Find where the given text appears and provide that cell's center as (X, Y) coordinate. 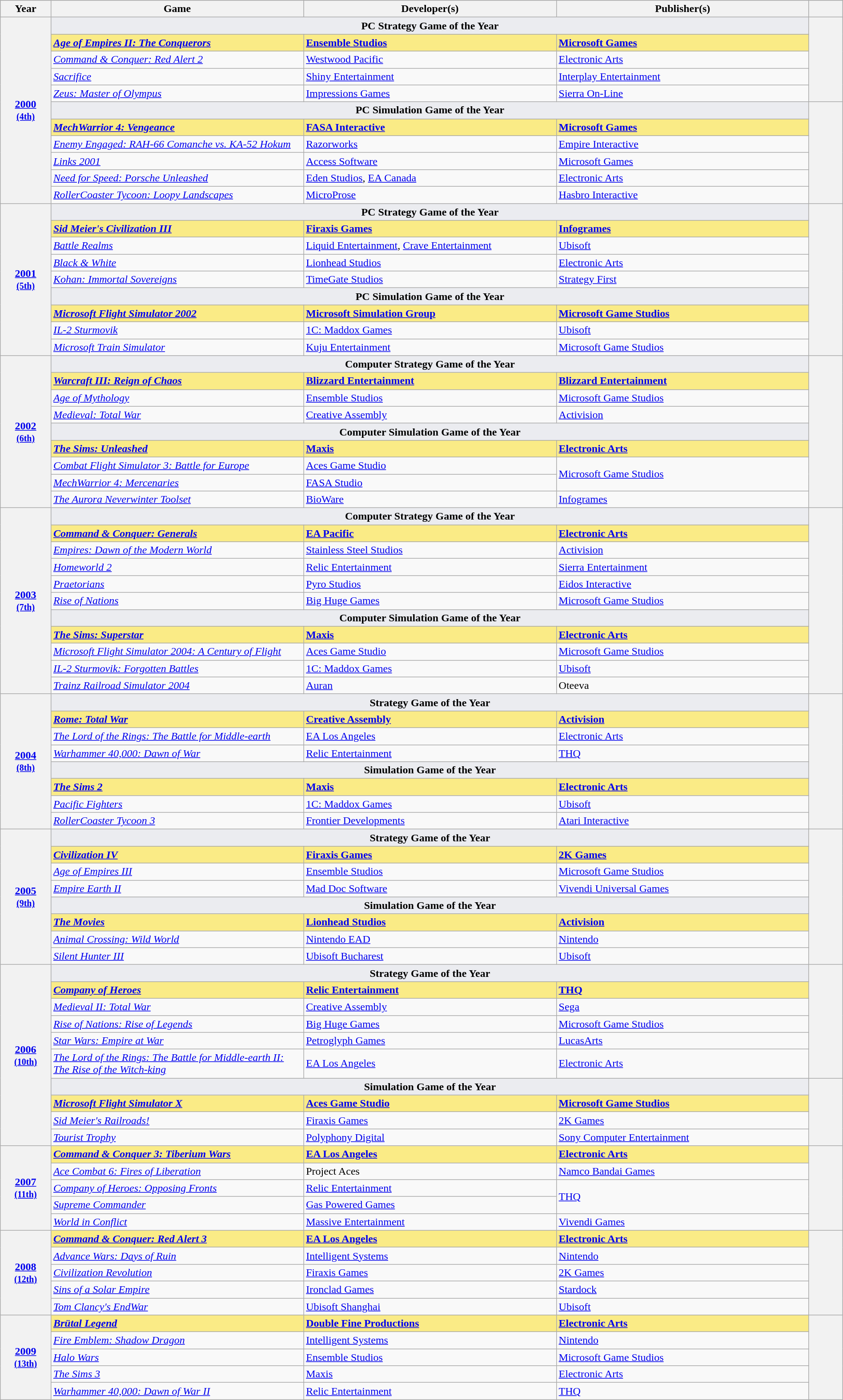
The Lord of the Rings: The Battle for Middle-earth II: The Rise of the Witch-king (177, 1064)
Westwood Pacific (430, 60)
Auran (430, 685)
Age of Empires III (177, 872)
Empire Earth II (177, 888)
Eden Studios, EA Canada (430, 178)
MechWarrior 4: Mercenaries (177, 482)
Hasbro Interactive (682, 195)
Command & Conquer: Red Alert 2 (177, 60)
Advance Wars: Days of Ruin (177, 1256)
2009 (13th) (26, 1357)
Namco Bandai Games (682, 1171)
Sierra Entertainment (682, 567)
Ubisoft Shanghai (430, 1306)
Microsoft Simulation Group (430, 313)
Fire Emblem: Shadow Dragon (177, 1340)
Battle Realms (177, 246)
Brütal Legend (177, 1324)
Tom Clancy's EndWar (177, 1306)
The Sims 3 (177, 1374)
The Aurora Neverwinter Toolset (177, 500)
2003 (7th) (26, 601)
Rome: Total War (177, 719)
Liquid Entertainment, Crave Entertainment (430, 246)
Sid Meier's Railroads! (177, 1120)
Sacrifice (177, 76)
The Movies (177, 922)
Oteeva (682, 685)
Warhammer 40,000: Dawn of War (177, 753)
Tourist Trophy (177, 1137)
Rise of Nations (177, 601)
Strategy First (682, 280)
Shiny Entertainment (430, 76)
Silent Hunter III (177, 956)
Eidos Interactive (682, 584)
Sins of a Solar Empire (177, 1289)
Ironclad Games (430, 1289)
The Lord of the Rings: The Battle for Middle-earth (177, 736)
Vivendi Games (682, 1222)
Double Fine Productions (430, 1324)
Atari Interactive (682, 821)
Nintendo EAD (430, 939)
Project Aces (430, 1171)
Microsoft Flight Simulator X (177, 1104)
2006 (10th) (26, 1055)
Stardock (682, 1289)
Impressions Games (430, 93)
2000 (4th) (26, 110)
Supreme Commander (177, 1205)
Civilization IV (177, 855)
Year (26, 9)
Interplay Entertainment (682, 76)
Frontier Developments (430, 821)
Access Software (430, 161)
Animal Crossing: Wild World (177, 939)
Ace Combat 6: Fires of Liberation (177, 1171)
FASA Studio (430, 482)
Zeus: Master of Olympus (177, 93)
Combat Flight Simulator 3: Battle for Europe (177, 465)
The Sims: Unleashed (177, 448)
MicroProse (430, 195)
Age of Empires II: The Conquerors (177, 43)
Game (177, 9)
Pacific Fighters (177, 804)
RollerCoaster Tycoon: Loopy Landscapes (177, 195)
Vivendi Universal Games (682, 888)
Developer(s) (430, 9)
Praetorians (177, 584)
Petroglyph Games (430, 1041)
2005 (9th) (26, 897)
Publisher(s) (682, 9)
Black & White (177, 263)
2001 (5th) (26, 280)
Sierra On-Line (682, 93)
MechWarrior 4: Vengeance (177, 127)
Pyro Studios (430, 584)
Civilization Revolution (177, 1272)
Rise of Nations: Rise of Legends (177, 1024)
Razorworks (430, 144)
Links 2001 (177, 161)
The Sims: Superstar (177, 635)
IL-2 Sturmovik (177, 330)
Ubisoft Bucharest (430, 956)
Polyphony Digital (430, 1137)
Microsoft Flight Simulator 2004: A Century of Flight (177, 652)
The Sims 2 (177, 787)
2004 (8th) (26, 761)
Company of Heroes: Opposing Fronts (177, 1188)
Medieval II: Total War (177, 1007)
TimeGate Studios (430, 280)
EA Pacific (430, 533)
RollerCoaster Tycoon 3 (177, 821)
Stainless Steel Studios (430, 550)
Medieval: Total War (177, 415)
2007 (11th) (26, 1188)
Microsoft Train Simulator (177, 347)
2008 (12th) (26, 1272)
Kohan: Immortal Sovereigns (177, 280)
Halo Wars (177, 1357)
Empires: Dawn of the Modern World (177, 550)
FASA Interactive (430, 127)
World in Conflict (177, 1222)
Sony Computer Entertainment (682, 1137)
Sid Meier's Civilization III (177, 229)
Warcraft III: Reign of Chaos (177, 381)
Need for Speed: Porsche Unleashed (177, 178)
Gas Powered Games (430, 1205)
Homeworld 2 (177, 567)
Massive Entertainment (430, 1222)
2002 (6th) (26, 432)
Command & Conquer: Red Alert 3 (177, 1239)
Command & Conquer: Generals (177, 533)
Star Wars: Empire at War (177, 1041)
Age of Mythology (177, 398)
LucasArts (682, 1041)
Sega (682, 1007)
Empire Interactive (682, 144)
Company of Heroes (177, 990)
BioWare (430, 500)
Command & Conquer 3: Tiberium Wars (177, 1154)
IL-2 Sturmovik: Forgotten Battles (177, 668)
Kuju Entertainment (430, 347)
Microsoft Flight Simulator 2002 (177, 313)
Mad Doc Software (430, 888)
Enemy Engaged: RAH-66 Comanche vs. KA-52 Hokum (177, 144)
Trainz Railroad Simulator 2004 (177, 685)
Warhammer 40,000: Dawn of War II (177, 1391)
